Scan for the cell matching the given text and deliver its (x, y) coordinate at center. 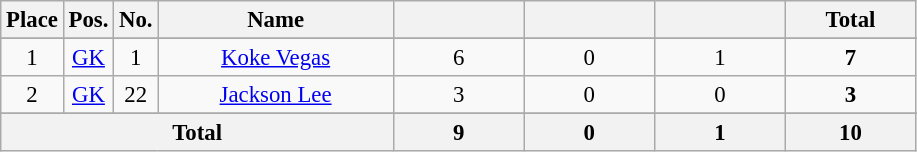
Pos. (88, 20)
7 (850, 58)
No. (136, 20)
2 (32, 95)
22 (136, 95)
9 (458, 133)
Place (32, 20)
10 (850, 133)
Jackson Lee (276, 95)
Koke Vegas (276, 58)
Name (276, 20)
6 (458, 58)
